Locate the cell with the specified text and output its [X, Y] center coordinate. 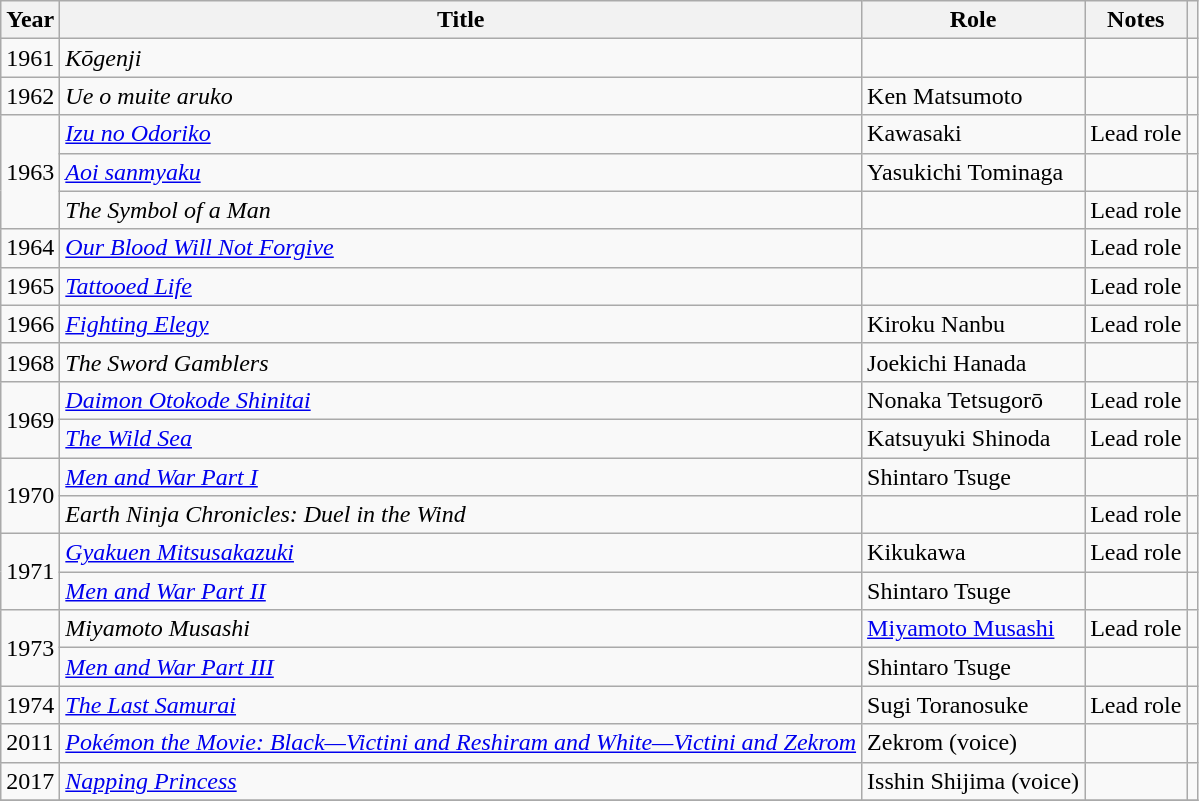
Isshin Shijima (voice) [974, 781]
The Wild Sea [461, 438]
1974 [30, 705]
The Sword Gamblers [461, 362]
The Symbol of a Man [461, 210]
Tattooed Life [461, 286]
Sugi Toranosuke [974, 705]
1973 [30, 648]
Izu no Odoriko [461, 134]
1962 [30, 96]
Kikukawa [974, 553]
1963 [30, 172]
Year [30, 20]
1971 [30, 572]
Gyakuen Mitsusakazuki [461, 553]
Role [974, 20]
Our Blood Will Not Forgive [461, 248]
Joekichi Hanada [974, 362]
1964 [30, 248]
Ue o muite aruko [461, 96]
Earth Ninja Chronicles: Duel in the Wind [461, 515]
1961 [30, 58]
2017 [30, 781]
Men and War Part I [461, 477]
1969 [30, 419]
Men and War Part III [461, 667]
Nonaka Tetsugorō [974, 400]
Kawasaki [974, 134]
Napping Princess [461, 781]
1965 [30, 286]
Ken Matsumoto [974, 96]
Notes [1136, 20]
Zekrom (voice) [974, 743]
Pokémon the Movie: Black—Victini and Reshiram and White—Victini and Zekrom [461, 743]
Kōgenji [461, 58]
Yasukichi Tominaga [974, 172]
Title [461, 20]
Katsuyuki Shinoda [974, 438]
2011 [30, 743]
1968 [30, 362]
Fighting Elegy [461, 324]
1966 [30, 324]
Aoi sanmyaku [461, 172]
The Last Samurai [461, 705]
Kiroku Nanbu [974, 324]
Daimon Otokode Shinitai [461, 400]
Men and War Part II [461, 591]
1970 [30, 496]
